For the text-containing cell, return its midpoint in (X, Y) coordinate format. 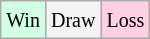
Loss (126, 20)
Win (24, 20)
Draw (72, 20)
